Determine the (x, y) coordinate at the center of the cell enclosing the given text.  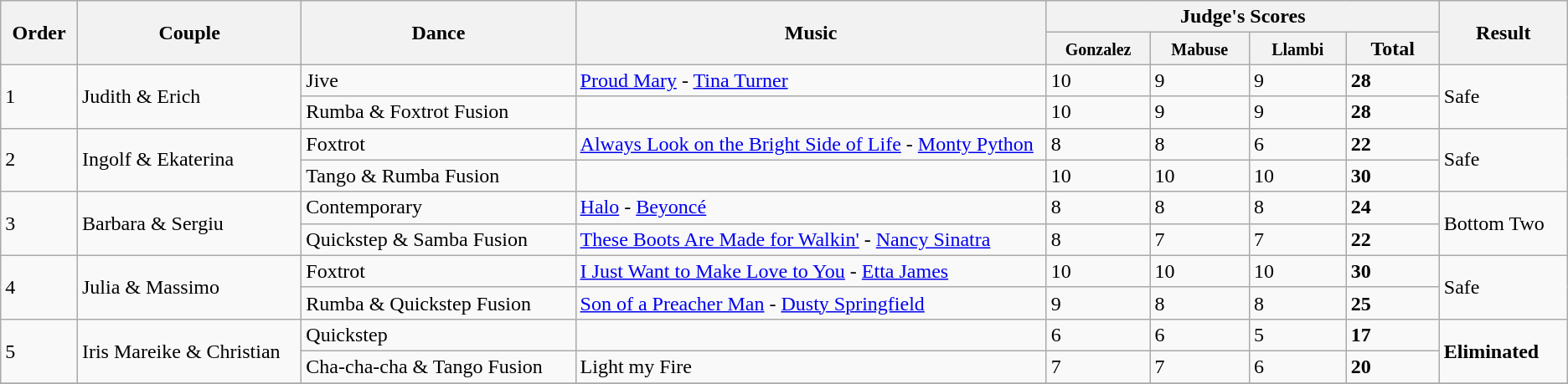
Judge's Scores (1243, 17)
24 (1392, 207)
Gonzalez (1098, 49)
Rumba & Foxtrot Fusion (439, 112)
Contemporary (439, 207)
I Just Want to Make Love to You - Etta James (811, 271)
Order (39, 33)
25 (1392, 303)
Son of a Preacher Man - Dusty Springfield (811, 303)
20 (1392, 366)
Couple (189, 33)
Halo - Beyoncé (811, 207)
2 (39, 160)
Bottom Two (1503, 223)
Light my Fire (811, 366)
Julia & Massimo (189, 287)
Quickstep & Samba Fusion (439, 239)
Always Look on the Bright Side of Life - Monty Python (811, 144)
Tango & Rumba Fusion (439, 176)
Judith & Erich (189, 96)
Result (1503, 33)
1 (39, 96)
Cha-cha-cha & Tango Fusion (439, 366)
3 (39, 223)
Total (1392, 49)
17 (1392, 335)
Mabuse (1199, 49)
Music (811, 33)
Barbara & Sergiu (189, 223)
Ingolf & Ekaterina (189, 160)
Llambi (1297, 49)
Jive (439, 80)
Eliminated (1503, 351)
Proud Mary - Tina Turner (811, 80)
4 (39, 287)
Dance (439, 33)
Quickstep (439, 335)
Rumba & Quickstep Fusion (439, 303)
These Boots Are Made for Walkin' - Nancy Sinatra (811, 239)
Iris Mareike & Christian (189, 351)
